Return the (X, Y) coordinate for the center point of the cell that contains the specified text.  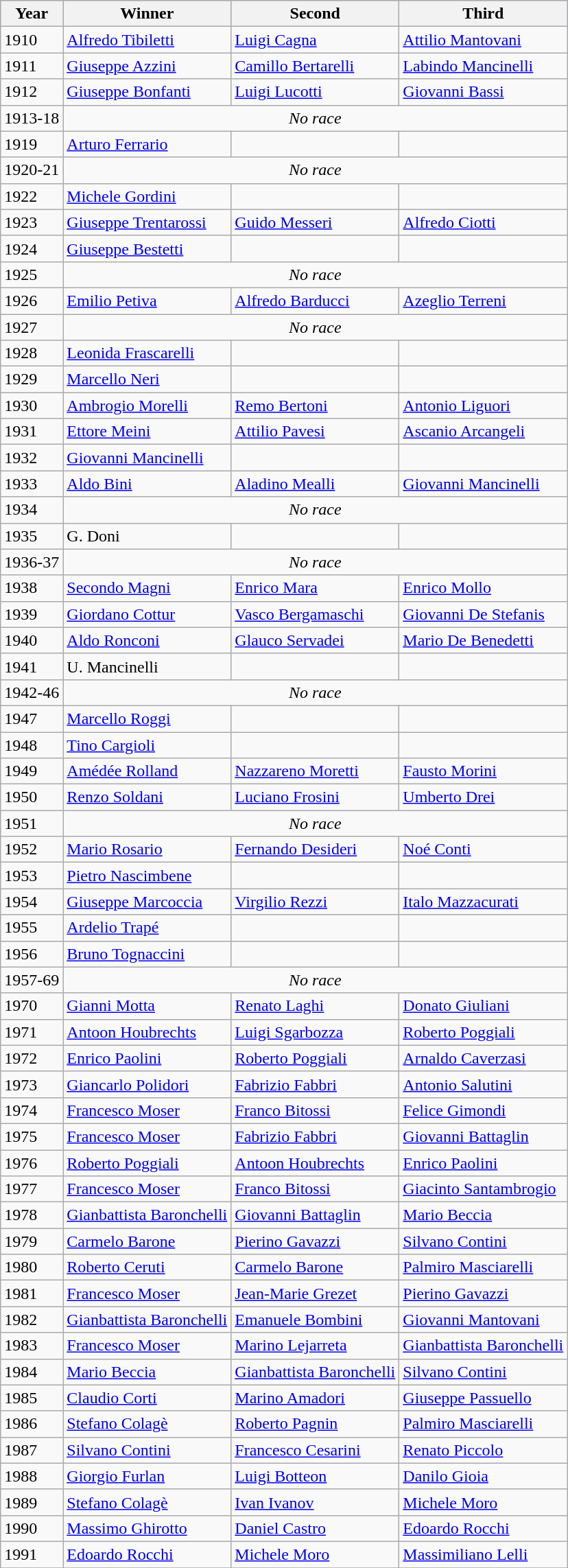
Alfredo Barducci (316, 301)
Giancarlo Polidori (147, 1084)
1953 (32, 876)
1986 (32, 1424)
Luigi Sgarbozza (316, 1032)
Glauco Servadei (316, 640)
1978 (32, 1215)
1938 (32, 588)
1976 (32, 1163)
Claudio Corti (147, 1398)
Giovanni De Stefanis (483, 614)
Ardelio Trapé (147, 928)
1923 (32, 222)
Luigi Cagna (316, 40)
1970 (32, 1006)
Enrico Mollo (483, 588)
Marcello Neri (147, 379)
1980 (32, 1267)
1947 (32, 718)
1912 (32, 92)
Marino Lejarreta (316, 1346)
Luigi Botteon (316, 1476)
Francesco Cesarini (316, 1450)
1936-37 (32, 562)
Massimiliano Lelli (483, 1554)
Second (316, 14)
Giovanni Bassi (483, 92)
1933 (32, 484)
1971 (32, 1032)
Mario Rosario (147, 850)
Giordano Cottur (147, 614)
Daniel Castro (316, 1528)
Renato Piccolo (483, 1450)
Renzo Soldani (147, 797)
Noé Conti (483, 850)
Winner (147, 14)
Guido Messeri (316, 222)
Giovanni Mantovani (483, 1320)
Azeglio Terreni (483, 301)
Vasco Bergamaschi (316, 614)
1979 (32, 1241)
Giacinto Santambrogio (483, 1189)
1910 (32, 40)
Roberto Ceruti (147, 1267)
1973 (32, 1084)
Fausto Morini (483, 771)
Italo Mazzacurati (483, 902)
Roberto Pagnin (316, 1424)
Ambrogio Morelli (147, 406)
U. Mancinelli (147, 666)
1919 (32, 144)
Ascanio Arcangeli (483, 432)
Giuseppe Bonfanti (147, 92)
Giuseppe Azzini (147, 66)
1911 (32, 66)
Felice Gimondi (483, 1110)
Danilo Gioia (483, 1476)
Massimo Ghirotto (147, 1528)
Giorgio Furlan (147, 1476)
1941 (32, 666)
1989 (32, 1502)
1935 (32, 536)
1929 (32, 379)
Alfredo Tibiletti (147, 40)
1952 (32, 850)
Donato Giuliani (483, 1006)
Secondo Magni (147, 588)
Luigi Lucotti (316, 92)
Ivan Ivanov (316, 1502)
1982 (32, 1320)
1942-46 (32, 692)
Renato Laghi (316, 1006)
1987 (32, 1450)
Virgilio Rezzi (316, 902)
1931 (32, 432)
Arturo Ferrario (147, 144)
1983 (32, 1346)
Nazzareno Moretti (316, 771)
Camillo Bertarelli (316, 66)
Labindo Mancinelli (483, 66)
Remo Bertoni (316, 406)
Marcello Roggi (147, 718)
Third (483, 14)
Year (32, 14)
1985 (32, 1398)
Emilio Petiva (147, 301)
1972 (32, 1058)
Tino Cargioli (147, 745)
1974 (32, 1110)
1975 (32, 1136)
1957-69 (32, 980)
1951 (32, 823)
1956 (32, 954)
Fernando Desideri (316, 850)
Alfredo Ciotti (483, 222)
Giuseppe Marcoccia (147, 902)
1949 (32, 771)
1924 (32, 248)
Bruno Tognaccini (147, 954)
1920-21 (32, 170)
1913-18 (32, 118)
1948 (32, 745)
Umberto Drei (483, 797)
1930 (32, 406)
Attilio Mantovani (483, 40)
Aldo Ronconi (147, 640)
Aladino Mealli (316, 484)
1950 (32, 797)
Emanuele Bombini (316, 1320)
1932 (32, 458)
1934 (32, 510)
1922 (32, 196)
1990 (32, 1528)
1926 (32, 301)
1954 (32, 902)
Pietro Nascimbene (147, 876)
1981 (32, 1294)
Giuseppe Trentarossi (147, 222)
Enrico Mara (316, 588)
Antonio Salutini (483, 1084)
1955 (32, 928)
1977 (32, 1189)
G. Doni (147, 536)
Arnaldo Caverzasi (483, 1058)
1988 (32, 1476)
Antonio Liguori (483, 406)
Amédée Rolland (147, 771)
1991 (32, 1554)
Mario De Benedetti (483, 640)
Luciano Frosini (316, 797)
Jean-Marie Grezet (316, 1294)
Leonida Frascarelli (147, 353)
1927 (32, 327)
1939 (32, 614)
1940 (32, 640)
1984 (32, 1372)
1925 (32, 274)
Giuseppe Passuello (483, 1398)
Aldo Bini (147, 484)
Gianni Motta (147, 1006)
Giuseppe Bestetti (147, 248)
1928 (32, 353)
Ettore Meini (147, 432)
Michele Gordini (147, 196)
Marino Amadori (316, 1398)
Attilio Pavesi (316, 432)
